Scan for the cell matching the given text and deliver its [X, Y] coordinate at center. 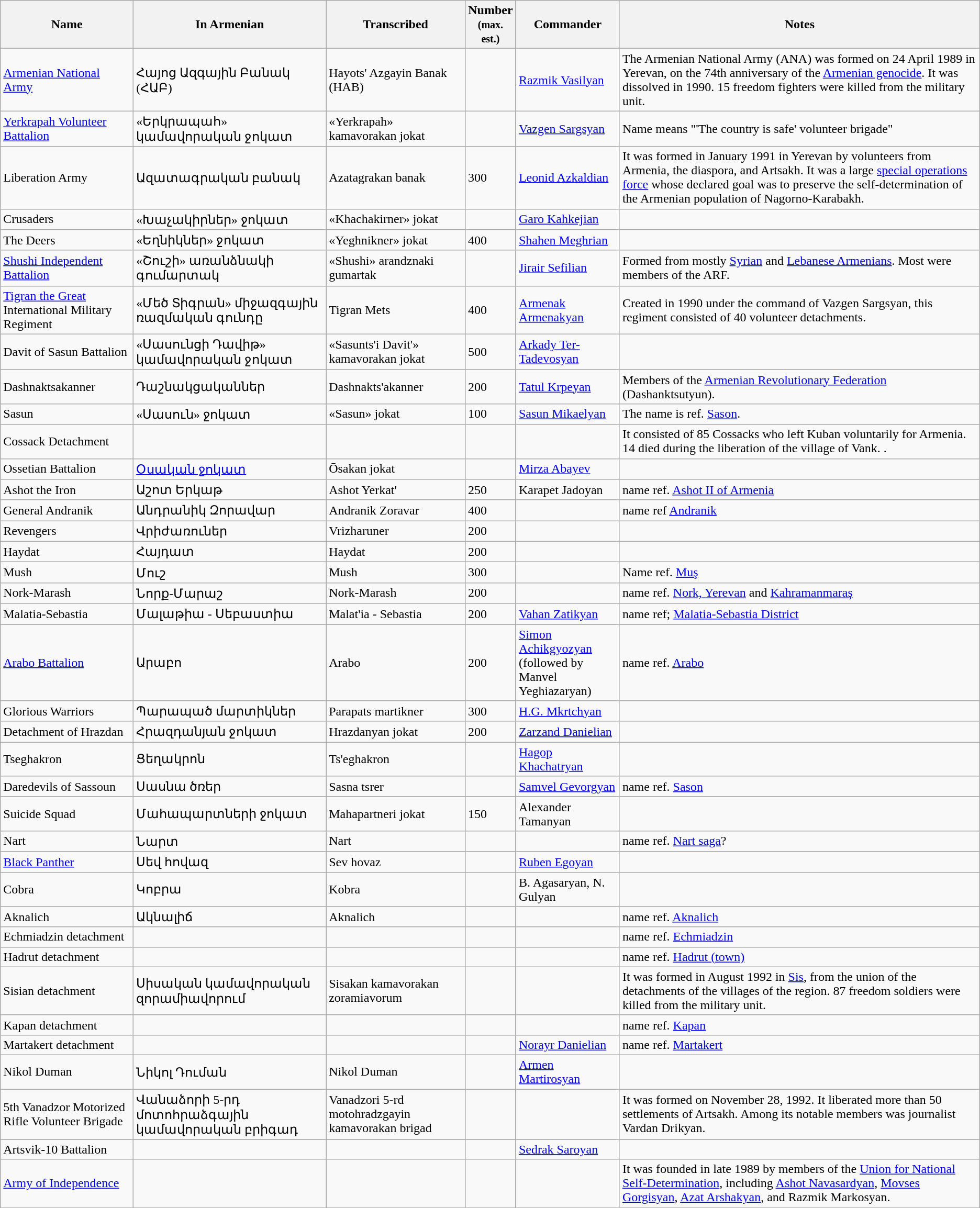
name ref. Arabo [799, 662]
«Shushi» arandznaki gumartak [396, 268]
Liberation Army [67, 178]
Mirza Abayev [567, 469]
The Deers [67, 240]
Davit of Sasun Battalion [67, 352]
Ashot Yerkat' [396, 490]
Formed from mostly Syrian and Lebanese Armenians. Most were members of the ARF. [799, 268]
Sisakan kamavorakan zoramiavorum [396, 991]
Detachment of Hrazdan [67, 732]
«Sasun» jokat [396, 414]
Ashot the Iron [67, 490]
Zarzand Danielian [567, 732]
Նորք-Մարաշ [230, 593]
Shahen Meghrian [567, 240]
Army of Independence [67, 1183]
Yerkrapah Volunteer Battalion [67, 129]
«Sasunts'i Davit'» kamavorakan jokat [396, 352]
name ref. Aknalich [799, 917]
Glorious Warriors [67, 711]
Վանաձորի 5-րդ մոտոհրաձգային կամավորական բրիգադ [230, 1114]
name ref Andranik [799, 510]
«Եղնիկներ» ջոկատ [230, 240]
In Armenian [230, 25]
Մուշ [230, 573]
Օսական ջոկատ [230, 469]
Սեվ հովազ [230, 862]
«Մեծ Տիգրան» միջազգային ռազմական գունդը [230, 310]
Name means "'The country is safe' volunteer brigade" [799, 129]
«Սասունցի Դավիթ» կամավորական ջոկատ [230, 352]
Cossack Detachment [67, 442]
Cobra [67, 889]
Սասնա ծռեր [230, 787]
Azatagrakan banak [396, 178]
name ref. Hadrut (town) [799, 957]
Արաբո [230, 662]
Սիսական կամավորական զորամիավորում [230, 991]
Daredevils of Sassoun [67, 787]
Tseghakron [67, 759]
Kapan detachment [67, 1025]
Garo Kahkejian [567, 219]
Նարտ [230, 841]
It consisted of 85 Cossacks who left Kuban voluntarily for Armenia. 14 died during the liberation of the village of Vank. . [799, 442]
Members of the Armenian Revolutionary Federation (Dashanktsutyun). [799, 386]
Andranik Zoravar [396, 510]
It was formed on November 28, 1992. It liberated more than 50 settlements of Artsakh. Among its notable members was journalist Vardan Drikyan. [799, 1114]
Number(max. est.) [490, 25]
The name is ref. Sason. [799, 414]
Name [67, 25]
Tatul Krpeyan [567, 386]
name ref. Echmiadzin [799, 937]
Razmik Vasilyan [567, 80]
Revengers [67, 531]
Commander [567, 25]
H.G. Mkrtchyan [567, 711]
«Սասուն» ջոկատ [230, 414]
Dashnakts'akanner [396, 386]
5th Vanadzor Motorized Rifle Volunteer Brigade [67, 1114]
«Երկրապահ» կամավորական ջոկատ [230, 129]
Վրիժառուներ [230, 531]
150 [490, 813]
Simon Achikgyozyan(followed by Manvel Yeghiazaryan) [567, 662]
Vazgen Sargsyan [567, 129]
Hagop Khachatryan [567, 759]
Shushi Independent Battalion [67, 268]
Vanadzori 5-rd motohradzgayin kamavorakan brigad [396, 1114]
Tigran the Great International Military Regiment [67, 310]
Hayots' Azgayin Banak (HAB) [396, 80]
name ref. Martakert [799, 1045]
name ref. Nart saga? [799, 841]
Malatia-Sebastia [67, 614]
Arabo Battalion [67, 662]
Kobra [396, 889]
Հայդատ [230, 552]
Transcribed [396, 25]
Vrizharuner [396, 531]
Ակնալիճ [230, 917]
500 [490, 352]
«Շուշի» առանձնակի գումարտակ [230, 268]
Martakert detachment [67, 1045]
Arkady Ter-Tadevosyan [567, 352]
Ազատագրական բանակ [230, 178]
Կոբրա [230, 889]
Tigran Mets [396, 310]
Echmiadzin detachment [67, 937]
Notes [799, 25]
Vahan Zatikyan [567, 614]
Ōsakan jokat [396, 469]
Մալաթիա - Սեբաստիա [230, 614]
Նիկոլ Դուման [230, 1072]
Parapats martikner [396, 711]
General Andranik [67, 510]
Sasna tsrer [396, 787]
Suicide Squad [67, 813]
Աշոտ Երկաթ [230, 490]
Created in 1990 under the command of Vazgen Sargsyan, this regiment consisted of 40 volunteer detachments. [799, 310]
name ref. Ashot II of Armenia [799, 490]
«Yerkrapah» kamavorakan jokat [396, 129]
Հայոց Ազգային Բանակ (ՀԱԲ) [230, 80]
Arabo [396, 662]
Sev hovaz [396, 862]
Black Panther [67, 862]
Անդրանիկ Զորավար [230, 510]
Hadrut detachment [67, 957]
Alexander Tamanyan [567, 813]
Malat'ia - Sebastia [396, 614]
250 [490, 490]
Samvel Gevorgyan [567, 787]
Ruben Egoyan [567, 862]
100 [490, 414]
name ref. Kapan [799, 1025]
Dashnaktsakanner [67, 386]
Name ref. Muş [799, 573]
Պարապած մարտիկներ [230, 711]
Հրազդանյան ջոկատ [230, 732]
name ref. Sason [799, 787]
«Khachakirner» jokat [396, 219]
name ref; Malatia-Sebastia District [799, 614]
Ցեղակրոն [230, 759]
B. Agasaryan, N. Gulyan [567, 889]
Jirair Sefilian [567, 268]
Crusaders [67, 219]
Hrazdanyan jokat [396, 732]
Ossetian Battalion [67, 469]
«Խաչակիրներ» ջոկատ [230, 219]
Դաշնակցականներ [230, 386]
Sasun [67, 414]
Sasun Mikaelyan [567, 414]
Mahapartneri jokat [396, 813]
Norayr Danielian [567, 1045]
Karapet Jadoyan [567, 490]
Armen Martirosyan [567, 1072]
Leonid Azkaldian [567, 178]
Artsvik-10 Battalion [67, 1149]
Ts'eghakron [396, 759]
«Yeghnikner» jokat [396, 240]
Armenak Armenakyan [567, 310]
Armenian National Army [67, 80]
Sisian detachment [67, 991]
Մահապարտների ջոկատ [230, 813]
name ref. Nork, Yerevan and Kahramanmaraş [799, 593]
Sedrak Saroyan [567, 1149]
